Extract the (X, Y) coordinate from the center of the cell holding the provided text.  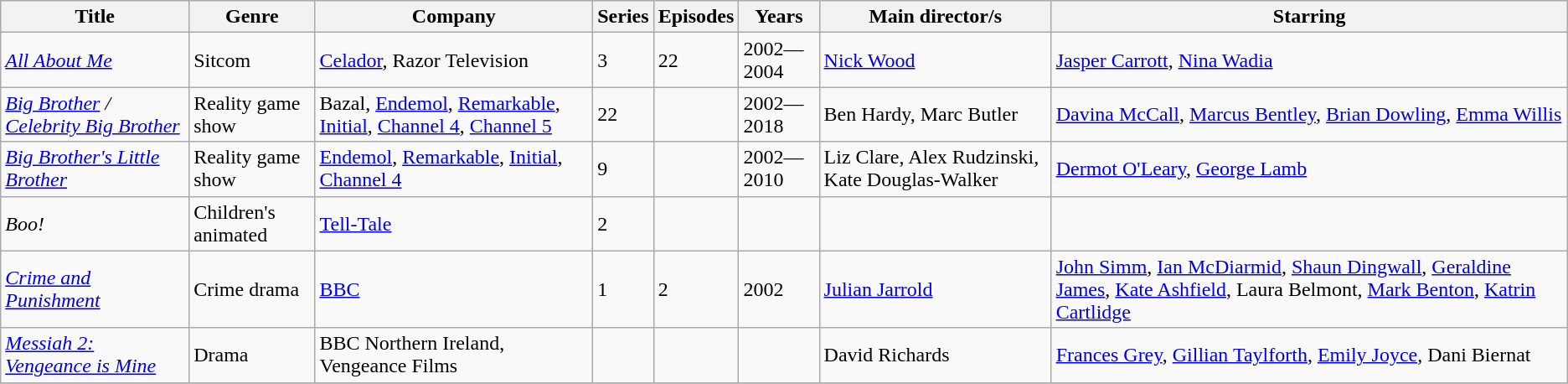
Years (779, 17)
Endemol, Remarkable, Initial, Channel 4 (454, 169)
Main director/s (935, 17)
Crime and Punishment (95, 289)
2002—2004 (779, 60)
Davina McCall, Marcus Bentley, Brian Dowling, Emma Willis (1309, 114)
Dermot O'Leary, George Lamb (1309, 169)
Title (95, 17)
3 (623, 60)
2002—2010 (779, 169)
John Simm, Ian McDiarmid, Shaun Dingwall, Geraldine James, Kate Ashfield, Laura Belmont, Mark Benton, Katrin Cartlidge (1309, 289)
2002 (779, 289)
Drama (252, 355)
Bazal, Endemol, Remarkable, Initial, Channel 4, Channel 5 (454, 114)
David Richards (935, 355)
Sitcom (252, 60)
Liz Clare, Alex Rudzinski, Kate Douglas-Walker (935, 169)
Tell-Tale (454, 223)
Episodes (696, 17)
Messiah 2: Vengeance is Mine (95, 355)
Starring (1309, 17)
Big Brother / Celebrity Big Brother (95, 114)
Children's animated (252, 223)
Julian Jarrold (935, 289)
Series (623, 17)
Genre (252, 17)
9 (623, 169)
Crime drama (252, 289)
All About Me (95, 60)
Boo! (95, 223)
Company (454, 17)
BBC Northern Ireland, Vengeance Films (454, 355)
Frances Grey, Gillian Taylforth, Emily Joyce, Dani Biernat (1309, 355)
2002—2018 (779, 114)
Ben Hardy, Marc Butler (935, 114)
1 (623, 289)
Celador, Razor Television (454, 60)
Big Brother's Little Brother (95, 169)
BBC (454, 289)
Nick Wood (935, 60)
Jasper Carrott, Nina Wadia (1309, 60)
